Capture the cell that displays the provided text and extract its [x, y] central coordinate. 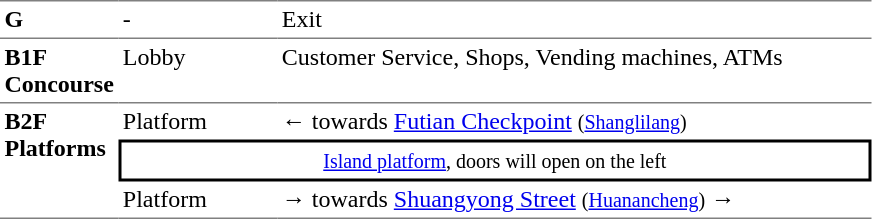
Customer Service, Shops, Vending machines, ATMs [574, 71]
B1FConcourse [59, 71]
Exit [574, 19]
← towards Futian Checkpoint (Shanglilang) [574, 122]
Island platform, doors will open on the left [494, 161]
Platform [198, 122]
G [59, 19]
- [198, 19]
Lobby [198, 71]
